Output the (x, y) coordinate of the center of the cell containing the given text.  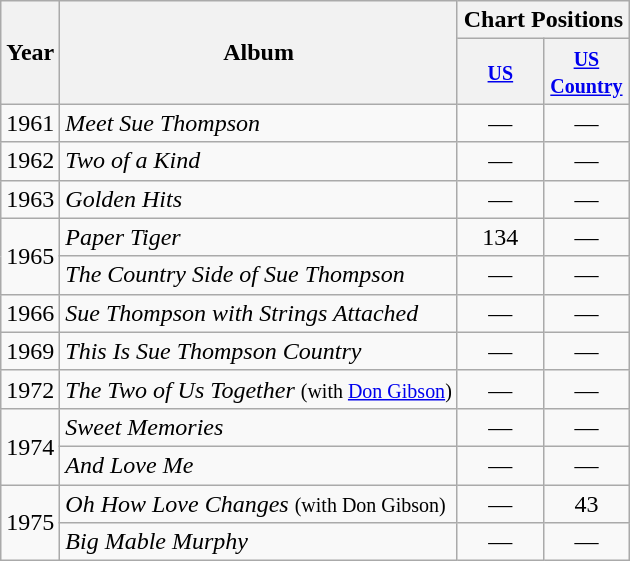
1974 (30, 446)
US Country (586, 72)
1961 (30, 123)
Album (259, 52)
Golden Hits (259, 199)
Two of a Kind (259, 161)
The Country Side of Sue Thompson (259, 275)
Year (30, 52)
Big Mable Murphy (259, 542)
1963 (30, 199)
Oh How Love Changes (with Don Gibson) (259, 503)
The Two of Us Together (with Don Gibson) (259, 389)
1962 (30, 161)
And Love Me (259, 465)
US (500, 72)
1975 (30, 522)
1966 (30, 313)
Sue Thompson with Strings Attached (259, 313)
1965 (30, 256)
Paper Tiger (259, 237)
43 (586, 503)
Chart Positions (543, 20)
134 (500, 237)
1972 (30, 389)
1969 (30, 351)
This Is Sue Thompson Country (259, 351)
Meet Sue Thompson (259, 123)
Sweet Memories (259, 427)
